Capture the cell that displays the provided text and extract its (x, y) central coordinate. 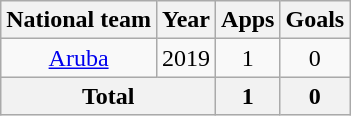
Year (186, 20)
Goals (315, 20)
Total (108, 96)
Aruba (79, 58)
National team (79, 20)
Apps (248, 20)
2019 (186, 58)
